Detect which cell encompasses the target text, then output its [x, y] center coordinate. 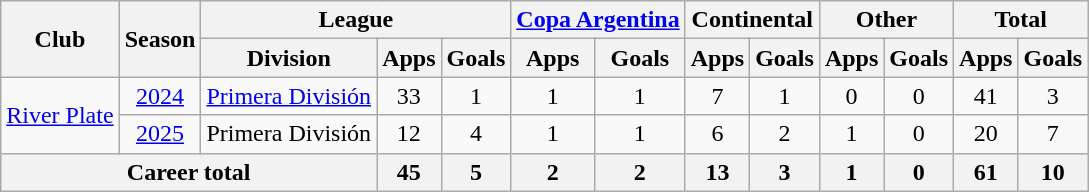
13 [717, 172]
Career total [189, 172]
61 [986, 172]
Continental [752, 20]
Season [160, 39]
45 [409, 172]
33 [409, 96]
Division [289, 58]
20 [986, 134]
4 [476, 134]
Club [60, 39]
Copa Argentina [598, 20]
Other [886, 20]
Total [1021, 20]
41 [986, 96]
6 [717, 134]
River Plate [60, 115]
2025 [160, 134]
League [356, 20]
2024 [160, 96]
5 [476, 172]
10 [1053, 172]
12 [409, 134]
